Provide the (X, Y) coordinate of the cell's center where the given text is located.  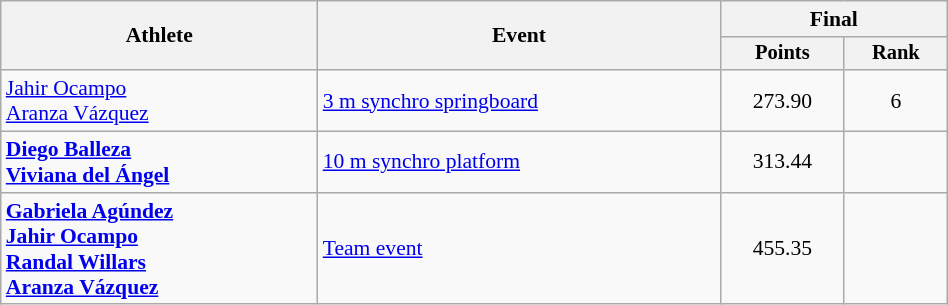
455.35 (782, 249)
Gabriela Agúndez Jahir Ocampo Randal Willars Aranza Vázquez (160, 249)
273.90 (782, 100)
Athlete (160, 36)
10 m synchro platform (520, 162)
3 m synchro springboard (520, 100)
Points (782, 54)
Jahir Ocampo Aranza Vázquez (160, 100)
Rank (896, 54)
Team event (520, 249)
Final (834, 19)
Diego Balleza Viviana del Ángel (160, 162)
Event (520, 36)
313.44 (782, 162)
6 (896, 100)
